Return the (x, y) coordinate for the center point of the cell that contains the specified text.  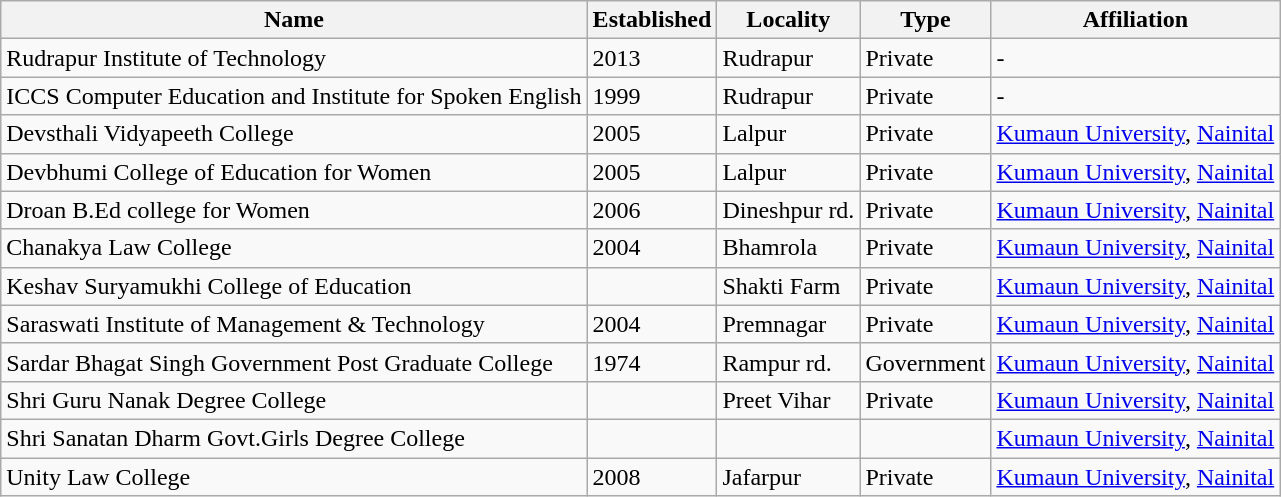
Government (926, 362)
Shri Sanatan Dharm Govt.Girls Degree College (294, 438)
Established (652, 20)
Type (926, 20)
ICCS Computer Education and Institute for Spoken English (294, 96)
Shri Guru Nanak Degree College (294, 400)
1974 (652, 362)
2006 (652, 210)
Premnagar (788, 324)
Keshav Suryamukhi College of Education (294, 286)
Locality (788, 20)
Unity Law College (294, 477)
Rudrapur Institute of Technology (294, 58)
Name (294, 20)
Affiliation (1136, 20)
Rampur rd. (788, 362)
Preet Vihar (788, 400)
Jafarpur (788, 477)
2013 (652, 58)
Saraswati Institute of Management & Technology (294, 324)
Bhamrola (788, 248)
2008 (652, 477)
Shakti Farm (788, 286)
Devbhumi College of Education for Women (294, 172)
Chanakya Law College (294, 248)
Dineshpur rd. (788, 210)
Sardar Bhagat Singh Government Post Graduate College (294, 362)
Devsthali Vidyapeeth College (294, 134)
Droan B.Ed college for Women (294, 210)
1999 (652, 96)
